Return (X, Y) of the center of cell containing provided text 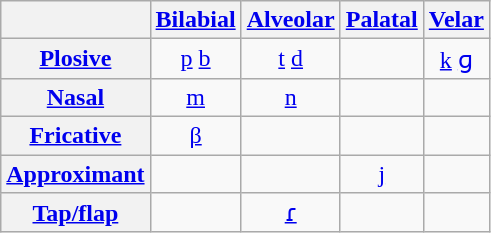
Palatal (382, 20)
p b (196, 59)
ɾ (290, 213)
Tap/flap (76, 213)
Approximant (76, 173)
Plosive (76, 59)
Velar (456, 20)
j (382, 173)
Fricative (76, 135)
Nasal (76, 97)
n (290, 97)
Bilabial (196, 20)
t d (290, 59)
Alveolar (290, 20)
k ɡ (456, 59)
β (196, 135)
m (196, 97)
